From the cell containing the given text, extract its center point as (X, Y) coordinate. 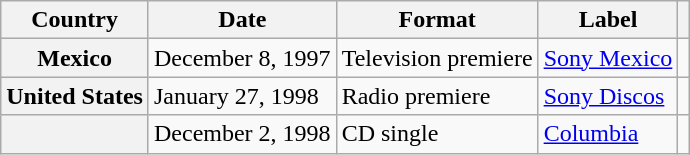
Sony Discos (608, 96)
Format (437, 20)
December 8, 1997 (242, 58)
Mexico (75, 58)
January 27, 1998 (242, 96)
Radio premiere (437, 96)
Label (608, 20)
CD single (437, 134)
United States (75, 96)
Columbia (608, 134)
Date (242, 20)
Television premiere (437, 58)
Country (75, 20)
December 2, 1998 (242, 134)
Sony Mexico (608, 58)
